Capture the cell that displays the provided text and extract its [x, y] central coordinate. 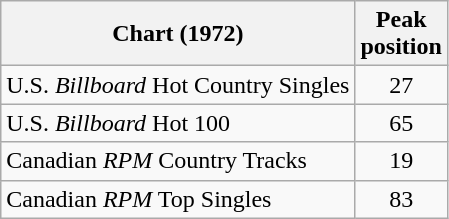
U.S. Billboard Hot Country Singles [178, 85]
Canadian RPM Top Singles [178, 199]
U.S. Billboard Hot 100 [178, 123]
27 [401, 85]
65 [401, 123]
19 [401, 161]
Peakposition [401, 34]
Canadian RPM Country Tracks [178, 161]
Chart (1972) [178, 34]
83 [401, 199]
